Provide the (x, y) coordinate of the cell's center where the given text is located.  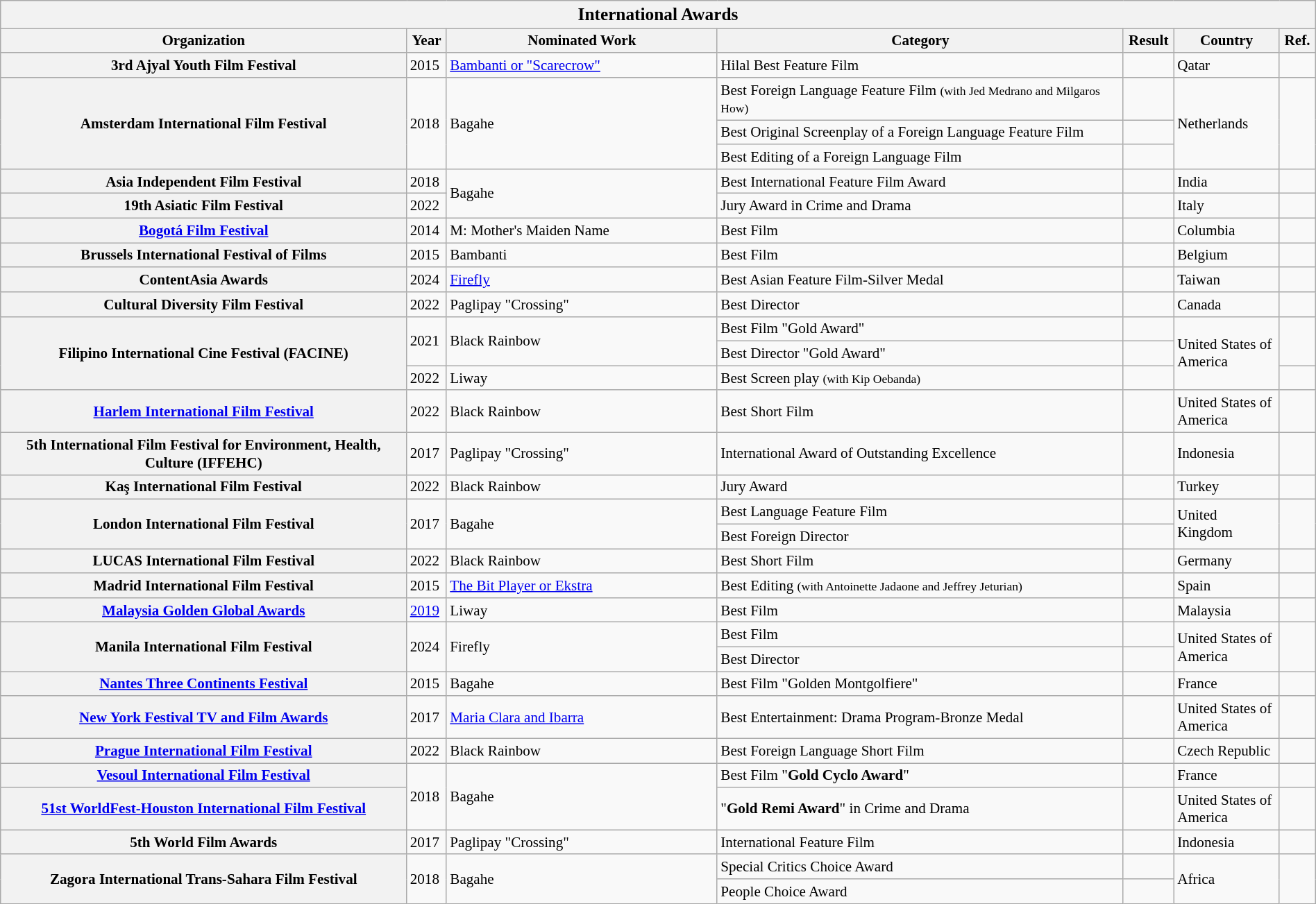
2021 (427, 341)
"Gold Remi Award" in Crime and Drama (920, 809)
Czech Republic (1226, 751)
Germany (1226, 561)
Bogotá Film Festival (204, 230)
Nantes Three Continents Festival (204, 684)
Best Asian Feature Film-Silver Medal (920, 279)
Columbia (1226, 230)
Best Screen play (with Kip Oebanda) (920, 377)
Vesoul International Film Festival (204, 776)
Harlem International Film Festival (204, 411)
Best Foreign Language Feature Film (with Jed Medrano and Milgaros How) (920, 99)
Year (427, 40)
3rd Ajyal Youth Film Festival (204, 65)
5th International Film Festival for Environment, Health, Culture (IFFEHC) (204, 454)
People Choice Award (920, 891)
Brussels International Festival of Films (204, 255)
Spain (1226, 586)
Asia Independent Film Festival (204, 180)
Best Language Feature Film (920, 512)
Category (920, 40)
The Bit Player or Ekstra (582, 586)
Best Film "Gold Award" (920, 329)
New York Festival TV and Film Awards (204, 717)
International Feature Film (920, 842)
London International Film Festival (204, 525)
Best Editing (with Antoinette Jadaone and Jeffrey Jeturian) (920, 586)
2014 (427, 230)
Italy (1226, 205)
ContentAsia Awards (204, 279)
Manila International Film Festival (204, 647)
Zagora International Trans-Sahara Film Festival (204, 878)
Canada (1226, 304)
Netherlands (1226, 123)
United Kingdom (1226, 525)
5th World Film Awards (204, 842)
Bambanti or "Scarecrow" (582, 65)
Amsterdam International Film Festival (204, 123)
Jury Award in Crime and Drama (920, 205)
Ref. (1297, 40)
Malaysia (1226, 609)
Result (1148, 40)
Best Film "Gold Cyclo Award" (920, 776)
Africa (1226, 878)
Best Foreign Language Short Film (920, 751)
International Awards (658, 15)
Country (1226, 40)
Best Original Screenplay of a Foreign Language Feature Film (920, 132)
Best Editing of a Foreign Language Film (920, 157)
Special Critics Choice Award (920, 866)
India (1226, 180)
Jury Award (920, 487)
Best International Feature Film Award (920, 180)
Best Foreign Director (920, 536)
Belgium (1226, 255)
Madrid International Film Festival (204, 586)
Bambanti (582, 255)
51st WorldFest-Houston International Film Festival (204, 809)
Organization (204, 40)
Kaş International Film Festival (204, 487)
Qatar (1226, 65)
19th Asiatic Film Festival (204, 205)
International Award of Outstanding Excellence (920, 454)
Nominated Work (582, 40)
Maria Clara and Ibarra (582, 717)
M: Mother's Maiden Name (582, 230)
Taiwan (1226, 279)
2019 (427, 609)
LUCAS International Film Festival (204, 561)
Hilal Best Feature Film (920, 65)
Cultural Diversity Film Festival (204, 304)
Filipino International Cine Festival (FACINE) (204, 353)
Best Film "Golden Montgolfiere" (920, 684)
Best Entertainment: Drama Program-Bronze Medal (920, 717)
Prague International Film Festival (204, 751)
Turkey (1226, 487)
Best Director "Gold Award" (920, 354)
Malaysia Golden Global Awards (204, 609)
